Provide the [x, y] coordinate of the cell's center where the given text is located.  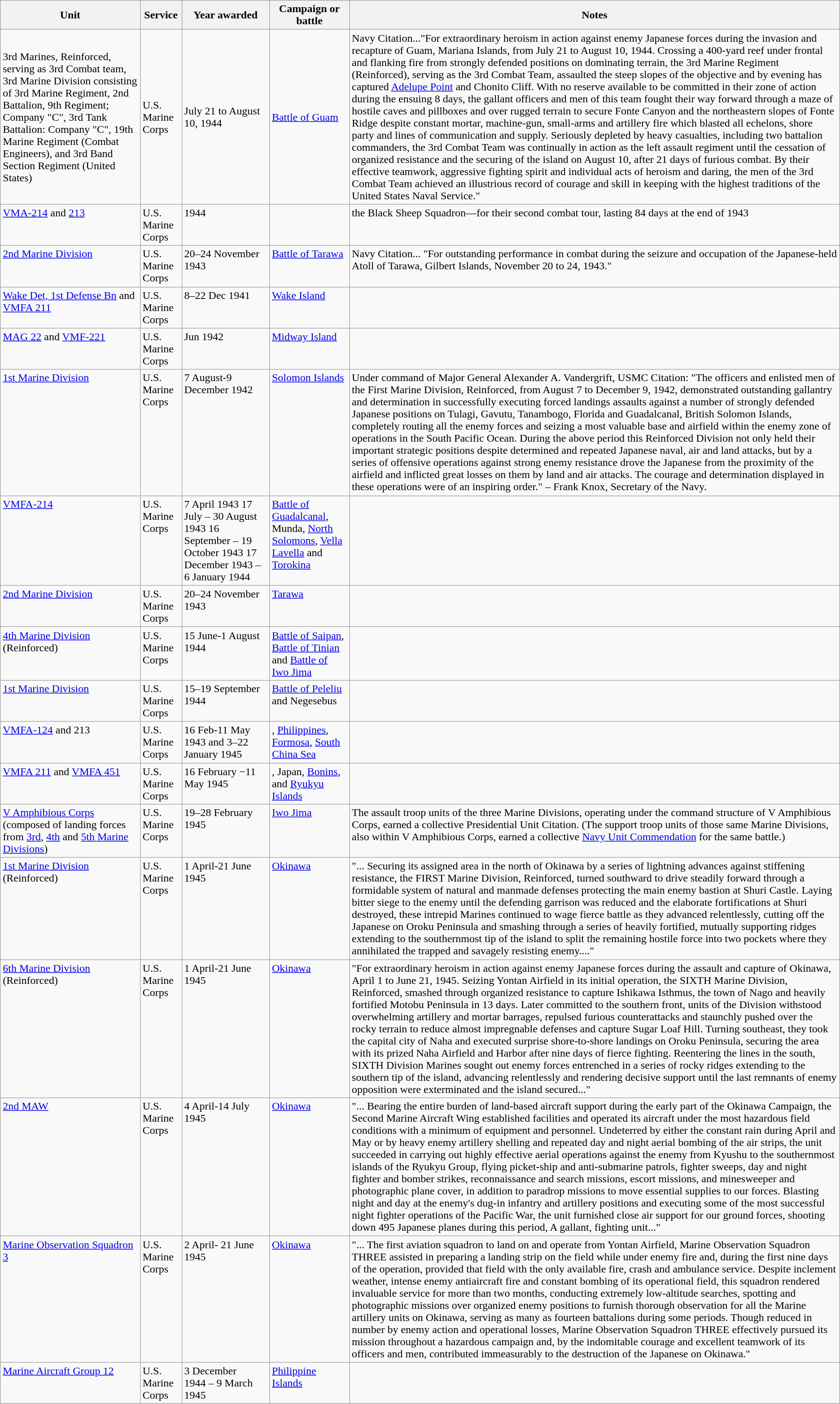
2 April- 21 June 1945 [225, 1299]
4 April-14 July 1945 [225, 1167]
VMFA 211 and VMFA 451 [70, 784]
Iwo Jima [309, 831]
Wake Island [309, 307]
3 December 1944 – 9 March 1945 [225, 1383]
19–28 February 1945 [225, 831]
Notes [595, 15]
Solomon Islands [309, 433]
Battle of Tarawa [309, 266]
July 21 to August 10, 1944 [225, 117]
6th Marine Division (Reinforced) [70, 1029]
the Black Sheep Squadron—for their second combat tour, lasting 84 days at the end of 1943 [595, 225]
Campaign or battle [309, 15]
15 June-1 August 1944 [225, 654]
16 February −11 May 1945 [225, 784]
Midway Island [309, 349]
Battle of Peleliu and Negesebus [309, 701]
Philippine Islands [309, 1383]
Unit [70, 15]
Tarawa [309, 606]
VMA-214 and 213 [70, 225]
16 Feb-11 May 1943 and 3–22 January 1945 [225, 742]
VMFA-214 [70, 540]
MAG 22 and VMF-221 [70, 349]
7 August-9 December 1942 [225, 433]
Battle of Guadalcanal, Munda, North Solomons, Vella Lavella and Torokina [309, 540]
, Japan, Bonins, and Ryukyu Islands [309, 784]
Wake Det, 1st Defense Bn and VMFA 211 [70, 307]
V Amphibious Corps (composed of landing forces from 3rd, 4th and 5th Marine Divisions) [70, 831]
, Philippines, Formosa, South China Sea [309, 742]
2nd MAW [70, 1167]
8–22 Dec 1941 [225, 307]
Jun 1942 [225, 349]
Marine Observation Squadron 3 [70, 1299]
4th Marine Division (Reinforced) [70, 654]
Service [161, 15]
Year awarded [225, 15]
15–19 September 1944 [225, 701]
Battle of Guam [309, 117]
Marine Aircraft Group 12 [70, 1383]
VMFA-124 and 213 [70, 742]
1st Marine Division (Reinforced) [70, 908]
1944 [225, 225]
Battle of Saipan, Battle of Tinian and Battle of Iwo Jima [309, 654]
7 April 1943 17 July – 30 August 1943 16 September – 19 October 1943 17 December 1943 – 6 January 1944 [225, 540]
